Locate the cell with the specified text and output its [x, y] center coordinate. 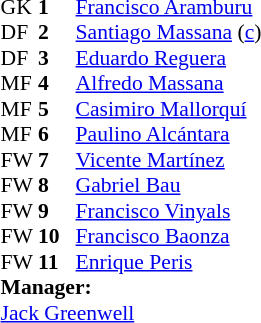
7 [57, 160]
8 [57, 185]
11 [57, 262]
3 [57, 58]
6 [57, 135]
9 [57, 211]
2 [57, 33]
4 [57, 83]
10 [57, 237]
5 [57, 109]
